Capture the cell that displays the provided text and extract its (X, Y) central coordinate. 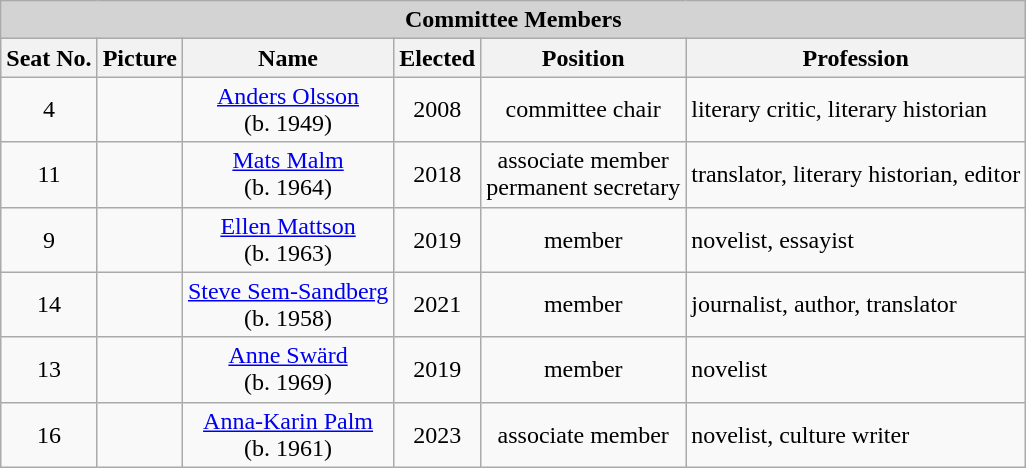
9 (49, 240)
Steve Sem-Sandberg (b. 1958) (288, 304)
Anna-Karin Palm (b. 1961) (288, 434)
2023 (438, 434)
literary critic, literary historian (856, 110)
journalist, author, translator (856, 304)
novelist, essayist (856, 240)
2021 (438, 304)
4 (49, 110)
Elected (438, 58)
Ellen Mattson (b. 1963) (288, 240)
novelist, culture writer (856, 434)
Mats Malm (b. 1964) (288, 174)
associate memberpermanent secretary (584, 174)
11 (49, 174)
novelist (856, 370)
Profession (856, 58)
Picture (140, 58)
Anne Swärd (b. 1969) (288, 370)
14 (49, 304)
2008 (438, 110)
Anders Olsson (b. 1949) (288, 110)
Name (288, 58)
16 (49, 434)
Seat No. (49, 58)
2018 (438, 174)
13 (49, 370)
committee chair (584, 110)
Committee Members (514, 20)
associate member (584, 434)
translator, literary historian, editor (856, 174)
Position (584, 58)
